Locate the cell with the specified text and output its (X, Y) center coordinate. 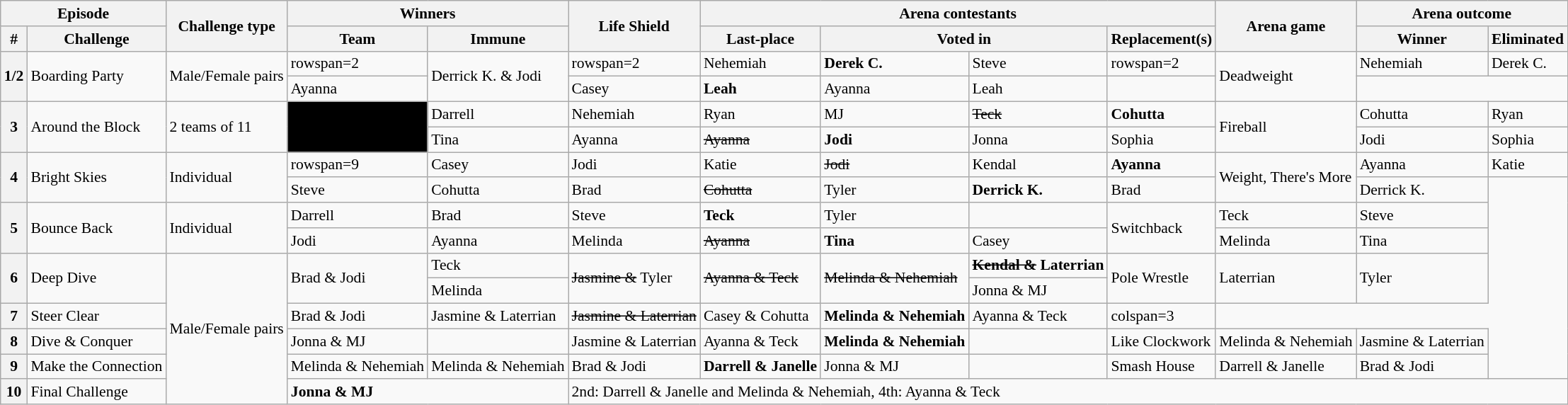
Episode (84, 13)
Challenge type (227, 25)
Final Challenge (96, 392)
9 (14, 367)
# (14, 39)
2 teams of 11 (227, 127)
Eliminated (1528, 39)
Around the Block (96, 127)
Steer Clear (96, 316)
Bounce Back (96, 228)
3 (14, 127)
Winners (428, 13)
Boarding Party (96, 76)
Fireball (1286, 127)
Make the Connection (96, 367)
Life Shield (634, 25)
10 (14, 392)
Deadweight (1286, 76)
Replacement(s) (1161, 39)
colspan=3 (1161, 316)
Dive & Conquer (96, 341)
Smash House (1161, 367)
Team (357, 39)
Kendal & Laterrian (1038, 266)
Kendal (1038, 165)
Pole Wrestle (1161, 278)
Winner (1422, 39)
Weight, There's More (1286, 177)
MJ (895, 115)
1/2 (14, 76)
2nd: Darrell & Janelle and Melinda & Nehemiah, 4th: Ayanna & Teck (1068, 392)
4 (14, 177)
8 (14, 341)
6 (14, 278)
Arena outcome (1462, 13)
5 (14, 228)
Arena contestants (958, 13)
Laterrian (1286, 278)
Jonna (1038, 139)
Casey & Cohutta (760, 316)
Last-place (760, 39)
Challenge (96, 39)
Like Clockwork (1161, 341)
Bright Skies (96, 177)
Switchback (1161, 228)
7 (14, 316)
Jasmine & Tyler (634, 278)
Immune (498, 39)
Voted in (964, 39)
rowspan=9 (357, 165)
Arena game (1286, 25)
Deep Dive (96, 278)
Derrick K. & Jodi (498, 76)
